From the cell containing the given text, extract its center point as [X, Y] coordinate. 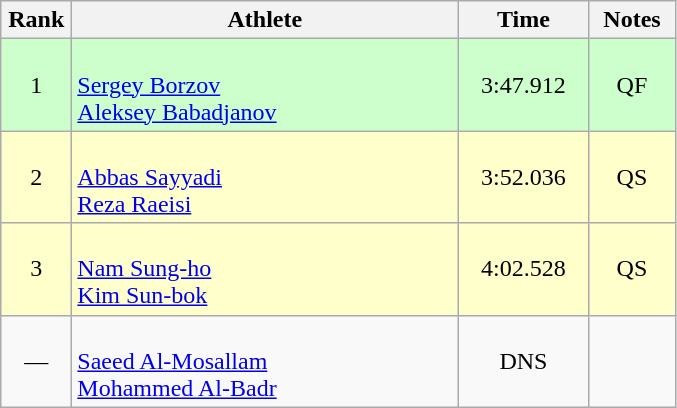
QF [632, 85]
DNS [524, 361]
Notes [632, 20]
3 [36, 269]
Athlete [265, 20]
Rank [36, 20]
Time [524, 20]
— [36, 361]
Nam Sung-hoKim Sun-bok [265, 269]
3:52.036 [524, 177]
4:02.528 [524, 269]
3:47.912 [524, 85]
Saeed Al-MosallamMohammed Al-Badr [265, 361]
2 [36, 177]
1 [36, 85]
Abbas SayyadiReza Raeisi [265, 177]
Sergey BorzovAleksey Babadjanov [265, 85]
